Determine the [X, Y] coordinate at the center of the cell enclosing the given text.  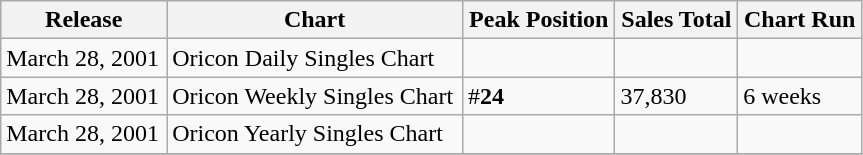
#24 [539, 96]
Chart Run [800, 20]
Oricon Daily Singles Chart [315, 58]
Oricon Weekly Singles Chart [315, 96]
Oricon Yearly Singles Chart [315, 134]
37,830 [676, 96]
Peak Position [539, 20]
Sales Total [676, 20]
6 weeks [800, 96]
Chart [315, 20]
Release [84, 20]
